Extract the (x, y) coordinate from the center of the cell holding the provided text.  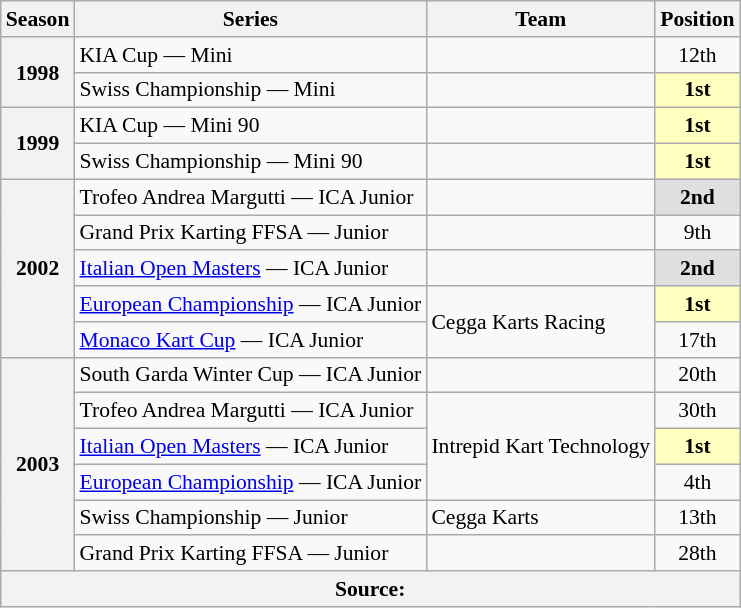
Monaco Kart Cup — ICA Junior (250, 340)
Swiss Championship — Mini 90 (250, 162)
Season (38, 19)
1998 (38, 72)
20th (697, 375)
9th (697, 233)
1999 (38, 144)
Source: (370, 589)
KIA Cup — Mini (250, 55)
Swiss Championship — Mini (250, 90)
Intrepid Kart Technology (540, 446)
Swiss Championship — Junior (250, 518)
South Garda Winter Cup — ICA Junior (250, 375)
4th (697, 482)
Cegga Karts (540, 518)
Team (540, 19)
Cegga Karts Racing (540, 322)
2002 (38, 268)
30th (697, 411)
13th (697, 518)
17th (697, 340)
12th (697, 55)
KIA Cup — Mini 90 (250, 126)
Position (697, 19)
Series (250, 19)
2003 (38, 464)
28th (697, 554)
